Return (x, y) of the center of cell containing provided text 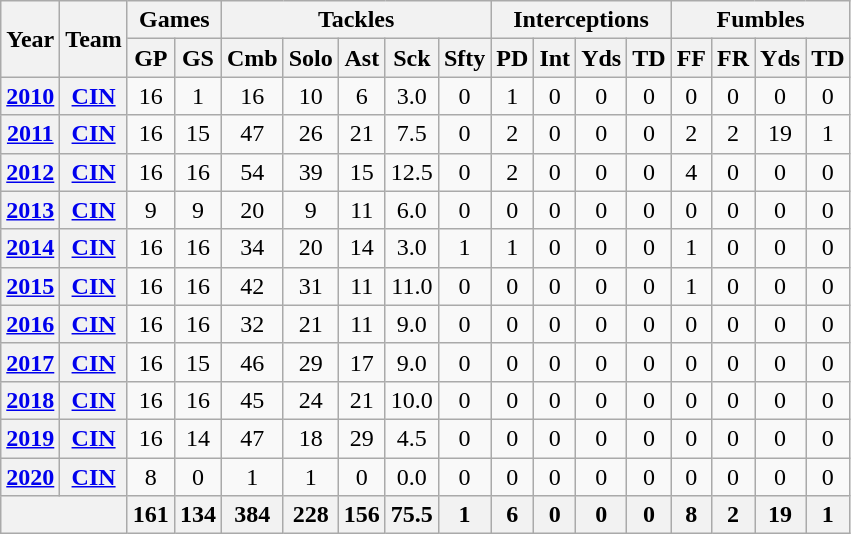
384 (252, 515)
FF (691, 58)
11.0 (412, 286)
Cmb (252, 58)
7.5 (412, 134)
34 (252, 248)
Fumbles (760, 20)
54 (252, 172)
161 (150, 515)
2017 (30, 362)
134 (198, 515)
4.5 (412, 438)
Ast (362, 58)
Interceptions (581, 20)
Year (30, 39)
2016 (30, 324)
18 (310, 438)
2018 (30, 400)
12.5 (412, 172)
156 (362, 515)
10 (310, 96)
0.0 (412, 477)
Tackles (356, 20)
2012 (30, 172)
2015 (30, 286)
42 (252, 286)
2014 (30, 248)
45 (252, 400)
4 (691, 172)
2020 (30, 477)
Games (174, 20)
Solo (310, 58)
26 (310, 134)
75.5 (412, 515)
FR (732, 58)
24 (310, 400)
32 (252, 324)
17 (362, 362)
Sfty (464, 58)
46 (252, 362)
2013 (30, 210)
10.0 (412, 400)
Int (555, 58)
2011 (30, 134)
2010 (30, 96)
2019 (30, 438)
GS (198, 58)
6.0 (412, 210)
31 (310, 286)
Sck (412, 58)
GP (150, 58)
39 (310, 172)
228 (310, 515)
Team (94, 39)
PD (512, 58)
